Pinpoint the cell where the given text exists, returning its [x, y] midpoint coordinate. 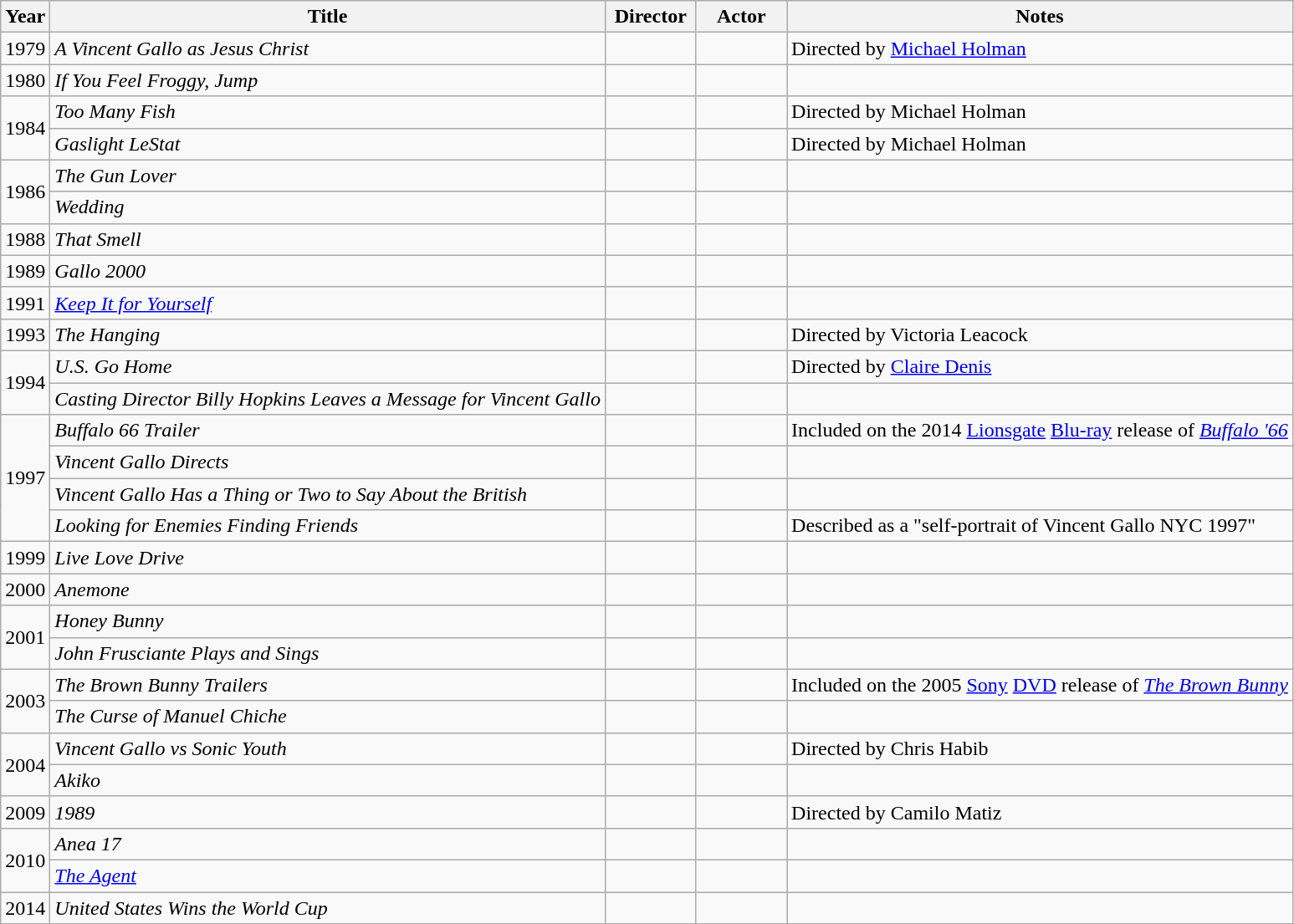
A Vincent Gallo as Jesus Christ [328, 48]
Akiko [328, 780]
Looking for Enemies Finding Friends [328, 526]
Vincent Gallo vs Sonic Youth [328, 748]
Vincent Gallo Has a Thing or Two to Say About the British [328, 494]
The Curse of Manuel Chiche [328, 717]
Included on the 2014 Lionsgate Blu-ray release of Buffalo '66 [1041, 431]
Included on the 2005 Sony DVD release of The Brown Bunny [1041, 685]
The Hanging [328, 334]
1980 [25, 80]
Actor [741, 17]
2014 [25, 907]
The Brown Bunny Trailers [328, 685]
1984 [25, 128]
Year [25, 17]
Gaslight LeStat [328, 144]
Vincent Gallo Directs [328, 462]
1994 [25, 382]
If You Feel Froggy, Jump [328, 80]
Described as a "self-portrait of Vincent Gallo NYC 1997" [1041, 526]
1988 [25, 239]
2010 [25, 860]
Title [328, 17]
2004 [25, 764]
U.S. Go Home [328, 366]
1997 [25, 478]
2001 [25, 637]
That Smell [328, 239]
Live Love Drive [328, 558]
Director [651, 17]
Directed by Chris Habib [1041, 748]
Honey Bunny [328, 621]
2000 [25, 590]
Buffalo 66 Trailer [328, 431]
1986 [25, 191]
The Gun Lover [328, 176]
Directed by Claire Denis [1041, 366]
Directed by Victoria Leacock [1041, 334]
Too Many Fish [328, 112]
The Agent [328, 876]
Gallo 2000 [328, 271]
1999 [25, 558]
1991 [25, 303]
1979 [25, 48]
Directed by Camilo Matiz [1041, 812]
Keep It for Yourself [328, 303]
Anea 17 [328, 844]
Notes [1041, 17]
John Frusciante Plays and Sings [328, 653]
United States Wins the World Cup [328, 907]
Wedding [328, 207]
1993 [25, 334]
Anemone [328, 590]
Casting Director Billy Hopkins Leaves a Message for Vincent Gallo [328, 399]
2009 [25, 812]
2003 [25, 701]
